Return (x, y) of the center of cell containing provided text 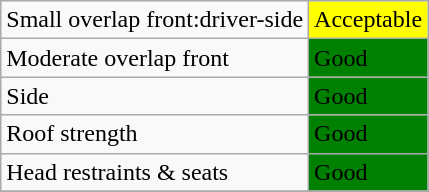
Small overlap front:driver-side (155, 20)
Roof strength (155, 134)
Side (155, 96)
Acceptable (368, 20)
Moderate overlap front (155, 58)
Head restraints & seats (155, 172)
